Provide the (X, Y) coordinate of the cell's center where the given text is located.  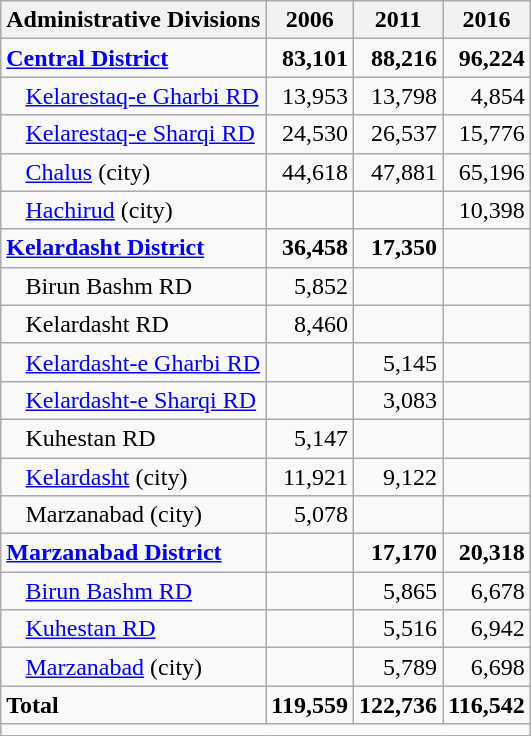
88,216 (398, 58)
Hachirud (city) (134, 210)
13,798 (398, 96)
83,101 (310, 58)
Administrative Divisions (134, 20)
5,078 (310, 515)
17,170 (398, 553)
10,398 (487, 210)
Kelarestaq-e Gharbi RD (134, 96)
44,618 (310, 172)
4,854 (487, 96)
6,942 (487, 629)
36,458 (310, 248)
3,083 (398, 400)
Marzanabad District (134, 553)
65,196 (487, 172)
Kelardasht District (134, 248)
15,776 (487, 134)
2006 (310, 20)
5,852 (310, 286)
6,678 (487, 591)
Kelardasht RD (134, 324)
26,537 (398, 134)
122,736 (398, 705)
5,516 (398, 629)
6,698 (487, 667)
116,542 (487, 705)
119,559 (310, 705)
96,224 (487, 58)
20,318 (487, 553)
Total (134, 705)
11,921 (310, 477)
Kelardasht-e Gharbi RD (134, 362)
Chalus (city) (134, 172)
5,865 (398, 591)
2016 (487, 20)
Kelardasht-e Sharqi RD (134, 400)
47,881 (398, 172)
5,789 (398, 667)
8,460 (310, 324)
17,350 (398, 248)
Kelarestaq-e Sharqi RD (134, 134)
9,122 (398, 477)
2011 (398, 20)
5,147 (310, 438)
Kelardasht (city) (134, 477)
5,145 (398, 362)
24,530 (310, 134)
Central District (134, 58)
13,953 (310, 96)
